Provide the [X, Y] coordinate of the cell's center where the given text is located.  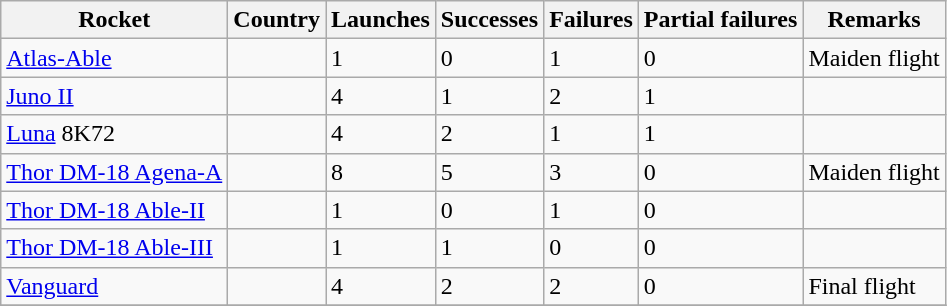
Successes [489, 20]
Atlas-Able [114, 58]
Thor DM-18 Agena-A [114, 172]
5 [489, 172]
Luna 8K72 [114, 134]
8 [381, 172]
Thor DM-18 Able-II [114, 210]
Partial failures [720, 20]
Rocket [114, 20]
Failures [592, 20]
3 [592, 172]
Thor DM-18 Able-III [114, 248]
Juno II [114, 96]
Country [277, 20]
Launches [381, 20]
Remarks [874, 20]
Vanguard [114, 286]
Final flight [874, 286]
